Return the [X, Y] coordinate for the center point of the cell that contains the specified text.  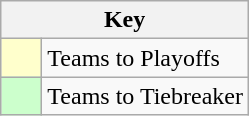
Teams to Playoffs [146, 58]
Teams to Tiebreaker [146, 96]
Key [125, 20]
